Pinpoint the cell where the given text exists, returning its (x, y) midpoint coordinate. 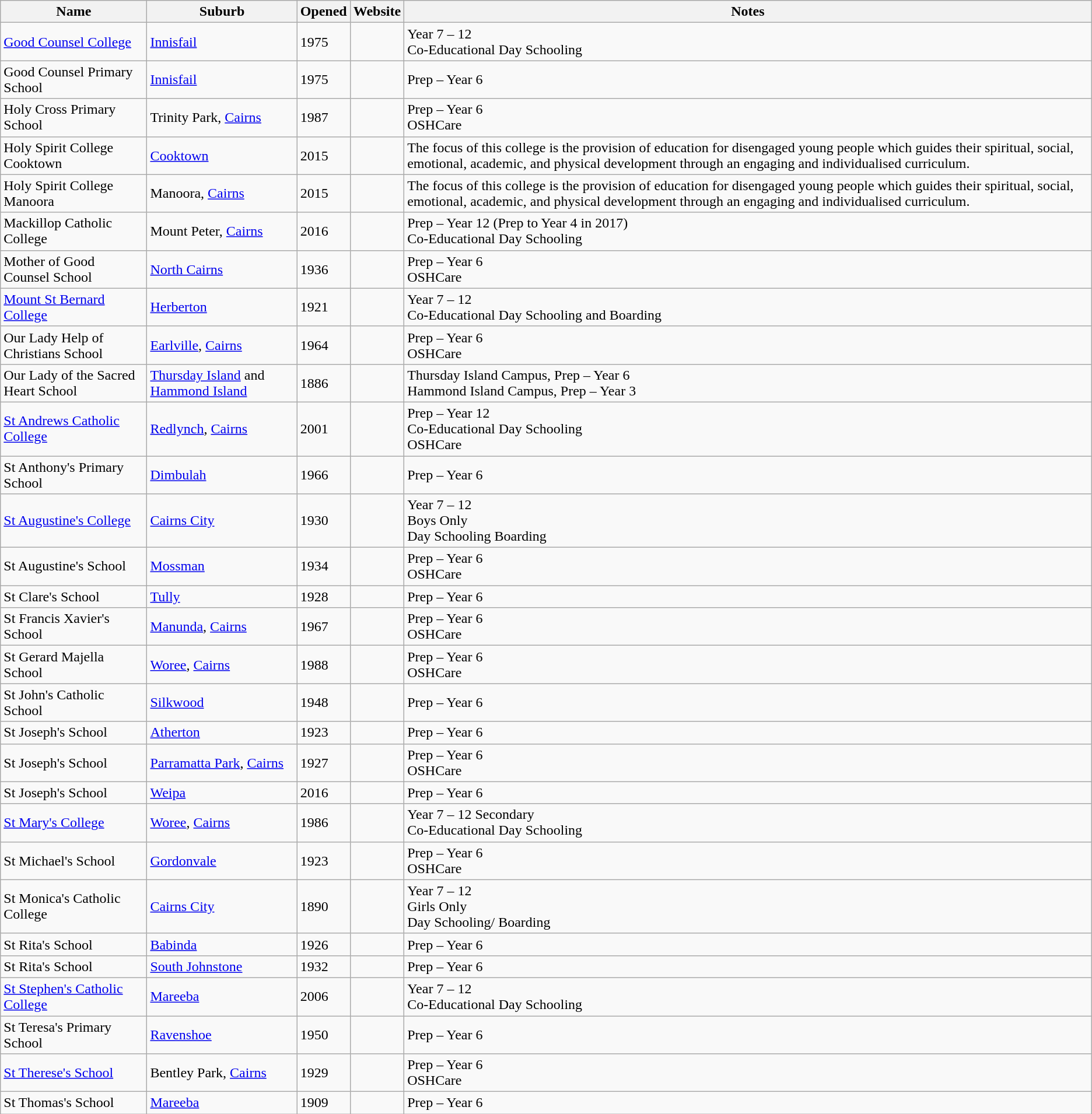
1921 (323, 307)
St John's Catholic School (73, 702)
St Monica's Catholic College (73, 906)
St Stephen's Catholic College (73, 996)
Mount Peter, Cairns (222, 231)
1934 (323, 567)
St Andrews Catholic College (73, 429)
Ravenshoe (222, 1035)
1890 (323, 906)
St Thomas's School (73, 1103)
Mother of Good Counsel School (73, 269)
Bentley Park, Cairns (222, 1073)
St Michael's School (73, 861)
Redlynch, Cairns (222, 429)
2006 (323, 996)
St Mary's College (73, 822)
1886 (323, 383)
St Anthony's Primary School (73, 475)
1909 (323, 1103)
1986 (323, 822)
1964 (323, 345)
1929 (323, 1073)
Gordonvale (222, 861)
Good Counsel College (73, 42)
North Cairns (222, 269)
1948 (323, 702)
Silkwood (222, 702)
South Johnstone (222, 966)
St Clare's School (73, 597)
1932 (323, 966)
Tully (222, 597)
St Teresa's Primary School (73, 1035)
1936 (323, 269)
Our Lady Help of Christians School (73, 345)
1950 (323, 1035)
1987 (323, 118)
1926 (323, 944)
Our Lady of the Sacred Heart School (73, 383)
Herberton (222, 307)
Good Counsel Primary School (73, 79)
Mackillop Catholic College (73, 231)
Weipa (222, 793)
St Gerard Majella School (73, 665)
1930 (323, 521)
1967 (323, 626)
Website (377, 12)
Thursday Island Campus, Prep – Year 6Hammond Island Campus, Prep – Year 3 (748, 383)
Atherton (222, 733)
St Francis Xavier's School (73, 626)
Holy Spirit College Cooktown (73, 155)
Holy Spirit College Manoora (73, 194)
Holy Cross Primary School (73, 118)
Trinity Park, Cairns (222, 118)
Manunda, Cairns (222, 626)
Year 7 – 12Co-Educational Day Schooling and Boarding (748, 307)
Year 7 – 12 SecondaryCo-Educational Day Schooling (748, 822)
Cooktown (222, 155)
Year 7 – 12Boys OnlyDay Schooling Boarding (748, 521)
Parramatta Park, Cairns (222, 763)
Suburb (222, 12)
Manoora, Cairns (222, 194)
Mount St Bernard College (73, 307)
St Augustine's School (73, 567)
Thursday Island and Hammond Island (222, 383)
Notes (748, 12)
Babinda (222, 944)
St Therese's School (73, 1073)
Opened (323, 12)
1988 (323, 665)
Earlville, Cairns (222, 345)
2001 (323, 429)
1966 (323, 475)
Dimbulah (222, 475)
St Augustine's College (73, 521)
1927 (323, 763)
Prep – Year 12Co-Educational Day SchoolingOSHCare (748, 429)
Mossman (222, 567)
1928 (323, 597)
Year 7 – 12Girls OnlyDay Schooling/ Boarding (748, 906)
Prep – Year 12 (Prep to Year 4 in 2017)Co-Educational Day Schooling (748, 231)
Name (73, 12)
